Search for the cell housing the specified text and yield its (x, y) center coordinate. 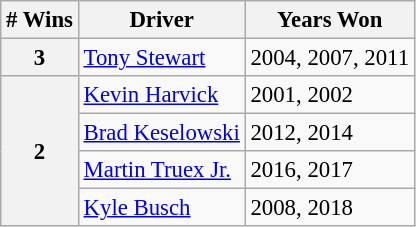
3 (40, 58)
2016, 2017 (330, 170)
2012, 2014 (330, 133)
2008, 2018 (330, 208)
Kyle Busch (162, 208)
Brad Keselowski (162, 133)
# Wins (40, 20)
Kevin Harvick (162, 95)
Tony Stewart (162, 58)
2001, 2002 (330, 95)
Years Won (330, 20)
Driver (162, 20)
2004, 2007, 2011 (330, 58)
Martin Truex Jr. (162, 170)
2 (40, 151)
